Find where the given text appears and provide that cell's center as (x, y) coordinate. 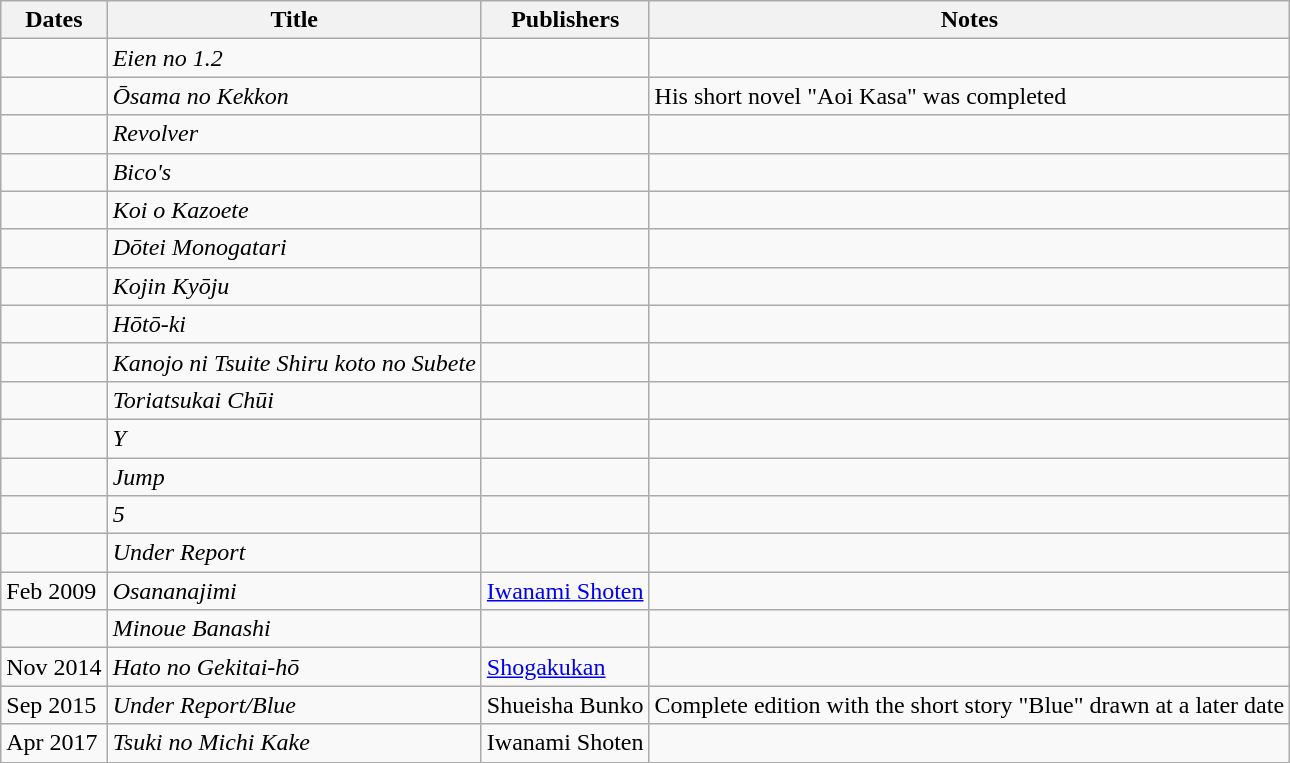
Y (294, 438)
Notes (969, 20)
Publishers (565, 20)
Sep 2015 (54, 705)
Title (294, 20)
Minoue Banashi (294, 629)
His short novel "Aoi Kasa" was completed (969, 96)
Tsuki no Michi Kake (294, 743)
Ōsama no Kekkon (294, 96)
Jump (294, 477)
Osananajimi (294, 591)
Revolver (294, 134)
Apr 2017 (54, 743)
Kojin Kyōju (294, 286)
Feb 2009 (54, 591)
Hato no Gekitai-hō (294, 667)
Bico's (294, 172)
Under Report (294, 553)
Hōtō-ki (294, 324)
Under Report/Blue (294, 705)
Kanojo ni Tsuite Shiru koto no Subete (294, 362)
Shogakukan (565, 667)
Eien no 1.2 (294, 58)
Dōtei Monogatari (294, 248)
Nov 2014 (54, 667)
5 (294, 515)
Dates (54, 20)
Koi o Kazoete (294, 210)
Toriatsukai Chūi (294, 400)
Complete edition with the short story "Blue" drawn at a later date (969, 705)
Shueisha Bunko (565, 705)
